Search for the cell housing the specified text and yield its (X, Y) center coordinate. 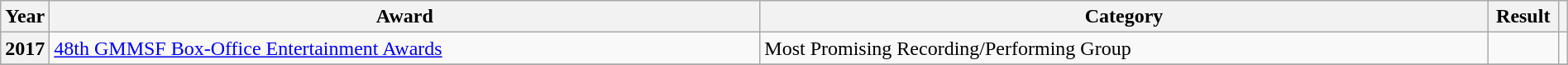
2017 (25, 48)
Year (25, 17)
Category (1124, 17)
48th GMMSF Box-Office Entertainment Awards (405, 48)
Most Promising Recording/Performing Group (1124, 48)
Result (1523, 17)
Award (405, 17)
